Scan for the cell matching the given text and deliver its [X, Y] coordinate at center. 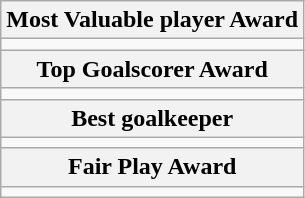
Best goalkeeper [152, 118]
Fair Play Award [152, 167]
Top Goalscorer Award [152, 69]
Most Valuable player Award [152, 20]
